Pinpoint the cell where the given text exists, returning its (x, y) midpoint coordinate. 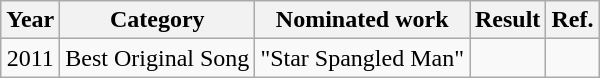
Category (158, 20)
Result (508, 20)
Nominated work (362, 20)
"Star Spangled Man" (362, 58)
2011 (30, 58)
Year (30, 20)
Best Original Song (158, 58)
Ref. (572, 20)
